Return the [X, Y] coordinate for the center point of the cell that contains the specified text.  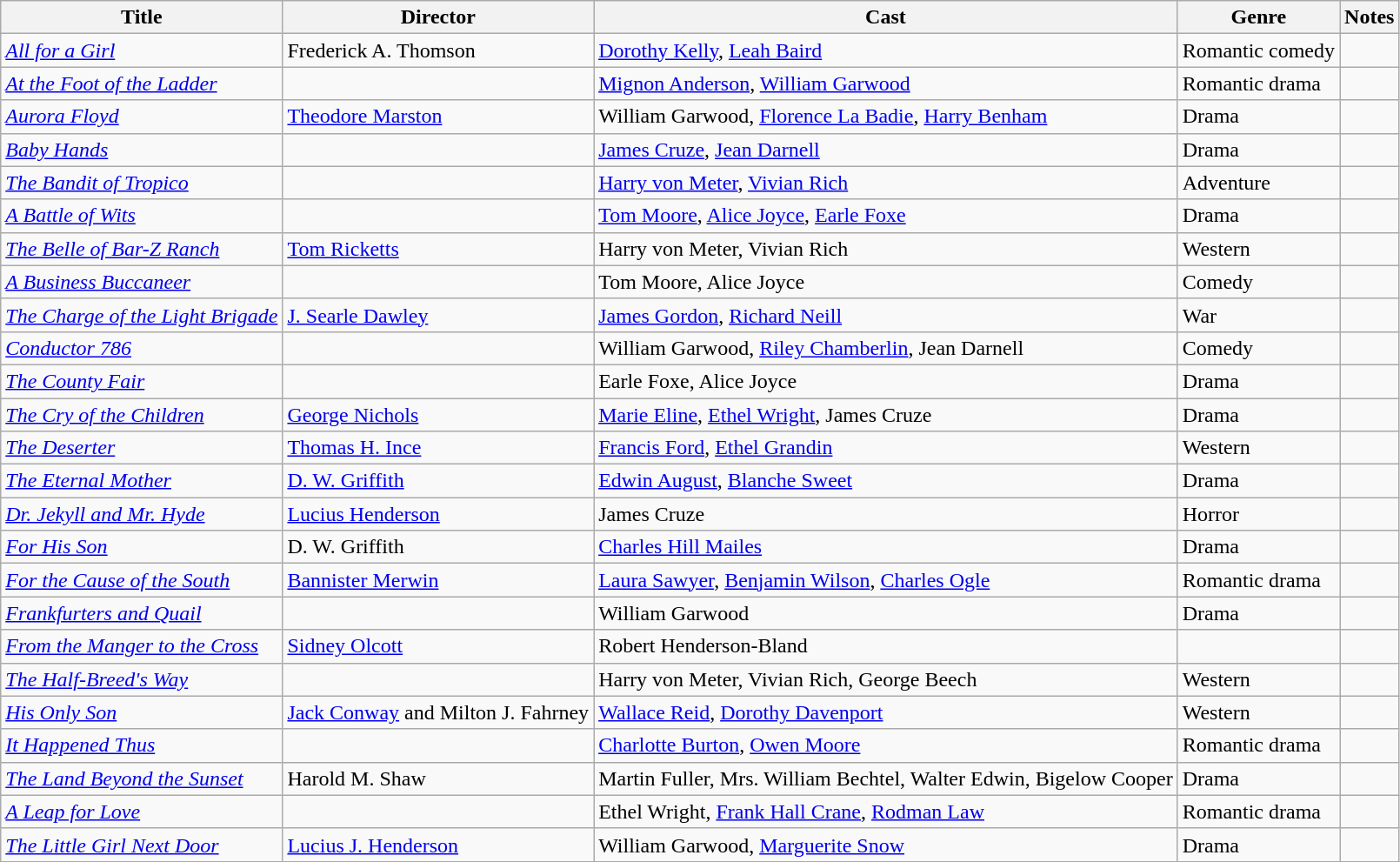
Frederick A. Thomson [438, 50]
James Gordon, Richard Neill [886, 315]
A Business Buccaneer [142, 282]
Genre [1258, 17]
Director [438, 17]
Tom Moore, Alice Joyce [886, 282]
His Only Son [142, 712]
Cast [886, 17]
James Cruze [886, 514]
Aurora Floyd [142, 117]
Lucius Henderson [438, 514]
The Little Girl Next Door [142, 845]
The Half-Breed's Way [142, 679]
A Battle of Wits [142, 216]
Conductor 786 [142, 348]
All for a Girl [142, 50]
Harold M. Shaw [438, 778]
The Land Beyond the Sunset [142, 778]
At the Foot of the Ladder [142, 84]
War [1258, 315]
A Leap for Love [142, 812]
From the Manger to the Cross [142, 646]
The Bandit of Tropico [142, 183]
Mignon Anderson, William Garwood [886, 84]
Edwin August, Blanche Sweet [886, 481]
William Garwood, Marguerite Snow [886, 845]
Charles Hill Mailes [886, 547]
The Eternal Mother [142, 481]
Wallace Reid, Dorothy Davenport [886, 712]
William Garwood [886, 613]
Dr. Jekyll and Mr. Hyde [142, 514]
Tom Ricketts [438, 249]
William Garwood, Florence La Badie, Harry Benham [886, 117]
Ethel Wright, Frank Hall Crane, Rodman Law [886, 812]
William Garwood, Riley Chamberlin, Jean Darnell [886, 348]
James Cruze, Jean Darnell [886, 150]
J. Searle Dawley [438, 315]
The Cry of the Children [142, 415]
Earle Foxe, Alice Joyce [886, 381]
The Belle of Bar-Z Ranch [142, 249]
It Happened Thus [142, 745]
The Deserter [142, 448]
Title [142, 17]
Theodore Marston [438, 117]
Robert Henderson-Bland [886, 646]
Lucius J. Henderson [438, 845]
For the Cause of the South [142, 580]
Romantic comedy [1258, 50]
Horror [1258, 514]
Adventure [1258, 183]
Charlotte Burton, Owen Moore [886, 745]
Frankfurters and Quail [142, 613]
Martin Fuller, Mrs. William Bechtel, Walter Edwin, Bigelow Cooper [886, 778]
Laura Sawyer, Benjamin Wilson, Charles Ogle [886, 580]
Sidney Olcott [438, 646]
Tom Moore, Alice Joyce, Earle Foxe [886, 216]
Notes [1370, 17]
Dorothy Kelly, Leah Baird [886, 50]
Francis Ford, Ethel Grandin [886, 448]
Jack Conway and Milton J. Fahrney [438, 712]
Baby Hands [142, 150]
George Nichols [438, 415]
The Charge of the Light Brigade [142, 315]
Bannister Merwin [438, 580]
Thomas H. Ince [438, 448]
For His Son [142, 547]
The County Fair [142, 381]
Harry von Meter, Vivian Rich, George Beech [886, 679]
Marie Eline, Ethel Wright, James Cruze [886, 415]
